From the cell containing the given text, extract its center point as [X, Y] coordinate. 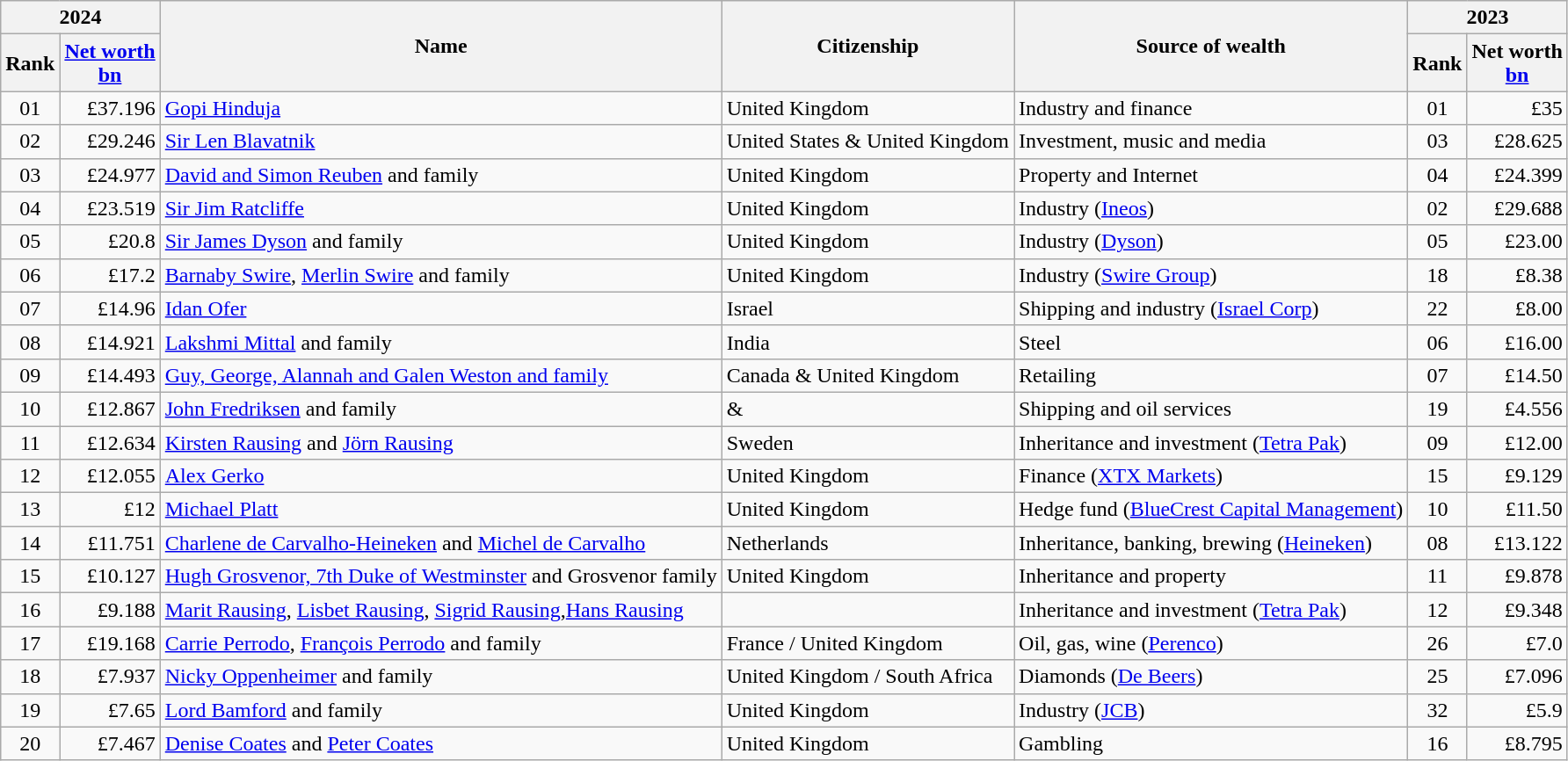
France / United Kingdom [867, 643]
£20.8 [110, 242]
Citizenship [867, 46]
£14.50 [1517, 375]
£7.467 [110, 743]
£8.795 [1517, 743]
Name [441, 46]
Industry (Dyson) [1211, 242]
£13.122 [1517, 543]
Marit Rausing, Lisbet Rausing, Sigrid Rausing,Hans Rausing [441, 610]
Oil, gas, wine (Perenco) [1211, 643]
Industry (JCB) [1211, 710]
32 [1438, 710]
Sir Len Blavatnik [441, 141]
Carrie Perrodo, François Perrodo and family [441, 643]
Sir Jim Ratcliffe [441, 208]
17 [30, 643]
Inheritance and property [1211, 576]
£23.519 [110, 208]
£9.348 [1517, 610]
£19.168 [110, 643]
2024 [81, 18]
Nicky Oppenheimer and family [441, 677]
£14.493 [110, 375]
Alex Gerko [441, 476]
Property and Internet [1211, 175]
£28.625 [1517, 141]
14 [30, 543]
Investment, music and media [1211, 141]
£29.688 [1517, 208]
Idan Ofer [441, 308]
£16.00 [1517, 342]
Netherlands [867, 543]
£12 [110, 510]
Lord Bamford and family [441, 710]
13 [30, 510]
£35 [1517, 108]
£12.867 [110, 409]
India [867, 342]
£10.127 [110, 576]
Industry (Swire Group) [1211, 275]
£9.188 [110, 610]
& [867, 409]
Kirsten Rausing and Jörn Rausing [441, 442]
£9.878 [1517, 576]
26 [1438, 643]
United States & United Kingdom [867, 141]
Industry and finance [1211, 108]
2023 [1487, 18]
£23.00 [1517, 242]
20 [30, 743]
Shipping and oil services [1211, 409]
£7.0 [1517, 643]
£7.937 [110, 677]
Lakshmi Mittal and family [441, 342]
£11.751 [110, 543]
Sweden [867, 442]
£14.921 [110, 342]
£11.50 [1517, 510]
Inheritance, banking, brewing (Heineken) [1211, 543]
£7.65 [110, 710]
£12.055 [110, 476]
£12.634 [110, 442]
£8.38 [1517, 275]
Diamonds (De Beers) [1211, 677]
£12.00 [1517, 442]
Gambling [1211, 743]
£24.399 [1517, 175]
Hedge fund (BlueCrest Capital Management) [1211, 510]
Retailing [1211, 375]
Source of wealth [1211, 46]
22 [1438, 308]
£7.096 [1517, 677]
Shipping and industry (Israel Corp) [1211, 308]
Sir James Dyson and family [441, 242]
£17.2 [110, 275]
Michael Platt [441, 510]
£37.196 [110, 108]
Guy, George, Alannah and Galen Weston and family [441, 375]
Industry (Ineos) [1211, 208]
Denise Coates and Peter Coates [441, 743]
£14.96 [110, 308]
£29.246 [110, 141]
Israel [867, 308]
£8.00 [1517, 308]
David and Simon Reuben and family [441, 175]
Finance (XTX Markets) [1211, 476]
£4.556 [1517, 409]
United Kingdom / South Africa [867, 677]
£5.9 [1517, 710]
John Fredriksen and family [441, 409]
Steel [1211, 342]
Charlene de Carvalho-Heineken and Michel de Carvalho [441, 543]
Gopi Hinduja [441, 108]
Hugh Grosvenor, 7th Duke of Westminster and Grosvenor family [441, 576]
25 [1438, 677]
£24.977 [110, 175]
Canada & United Kingdom [867, 375]
£9.129 [1517, 476]
Barnaby Swire, Merlin Swire and family [441, 275]
